Output the [x, y] coordinate of the center of the cell containing the given text.  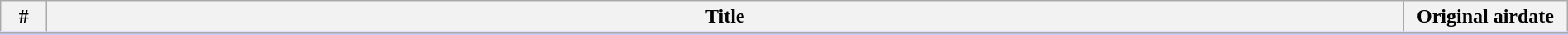
Title [725, 17]
Original airdate [1485, 17]
# [24, 17]
